Detect which cell encompasses the target text, then output its (x, y) center coordinate. 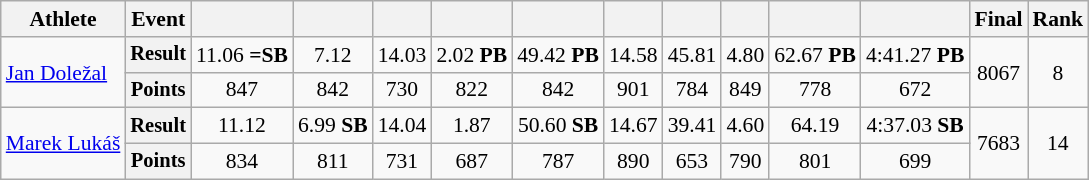
14.04 (402, 126)
790 (745, 162)
14.67 (634, 126)
11.06 =SB (242, 55)
Athlete (64, 19)
62.67 PB (815, 55)
4:37.03 SB (915, 126)
6.99 SB (333, 126)
Marek Lukáš (64, 144)
2.02 PB (472, 55)
811 (333, 162)
847 (242, 90)
784 (692, 90)
653 (692, 162)
8067 (998, 72)
Rank (1058, 19)
801 (815, 162)
14 (1058, 144)
730 (402, 90)
787 (558, 162)
4:41.27 PB (915, 55)
822 (472, 90)
49.42 PB (558, 55)
687 (472, 162)
45.81 (692, 55)
4.80 (745, 55)
4.60 (745, 126)
11.12 (242, 126)
8 (1058, 72)
699 (915, 162)
1.87 (472, 126)
Event (158, 19)
39.41 (692, 126)
672 (915, 90)
731 (402, 162)
14.03 (402, 55)
64.19 (815, 126)
14.58 (634, 55)
849 (745, 90)
901 (634, 90)
834 (242, 162)
Final (998, 19)
50.60 SB (558, 126)
890 (634, 162)
778 (815, 90)
Jan Doležal (64, 72)
7683 (998, 144)
7.12 (333, 55)
